Locate the cell with the specified text and output its [x, y] center coordinate. 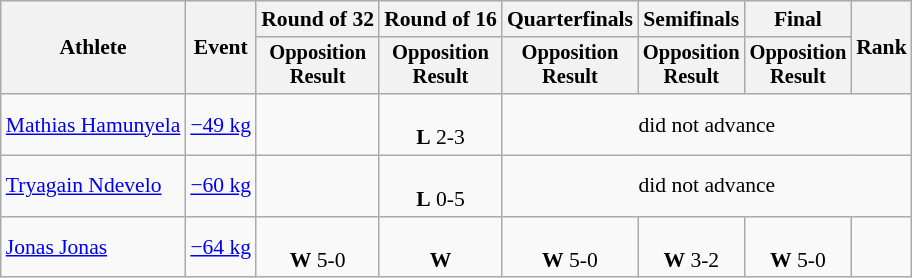
Semifinals [692, 19]
−49 kg [220, 124]
W [440, 248]
Mathias Hamunyela [94, 124]
L 2-3 [440, 124]
Rank [882, 48]
L 0-5 [440, 186]
Final [798, 19]
Tryagain Ndevelo [94, 186]
−60 kg [220, 186]
Athlete [94, 48]
Round of 16 [440, 19]
Jonas Jonas [94, 248]
Round of 32 [318, 19]
Quarterfinals [570, 19]
W 3-2 [692, 248]
−64 kg [220, 248]
Event [220, 48]
